Extract the (x, y) coordinate from the center of the cell holding the provided text.  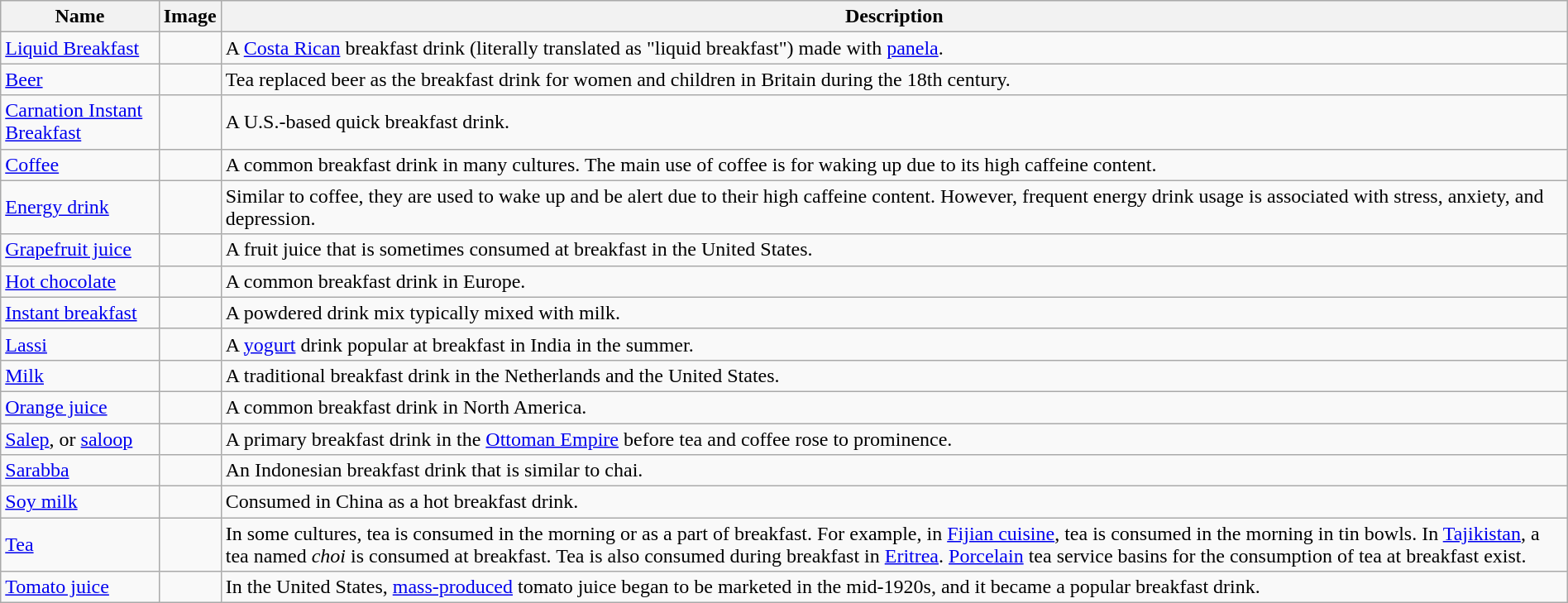
Lassi (79, 344)
Energy drink (79, 207)
Grapefruit juice (79, 250)
Sarabba (79, 471)
A common breakfast drink in North America. (894, 407)
A common breakfast drink in many cultures. The main use of coffee is for waking up due to its high caffeine content. (894, 165)
Tea (79, 544)
Instant breakfast (79, 313)
Name (79, 17)
Description (894, 17)
An Indonesian breakfast drink that is similar to chai. (894, 471)
A traditional breakfast drink in the Netherlands and the United States. (894, 376)
Salep, or saloop (79, 439)
Orange juice (79, 407)
A primary breakfast drink in the Ottoman Empire before tea and coffee rose to prominence. (894, 439)
Carnation Instant Breakfast (79, 122)
Hot chocolate (79, 281)
Consumed in China as a hot breakfast drink. (894, 502)
Image (190, 17)
A Costa Rican breakfast drink (literally translated as "liquid breakfast") made with panela. (894, 48)
A yogurt drink popular at breakfast in India in the summer. (894, 344)
In the United States, mass-produced tomato juice began to be marketed in the mid-1920s, and it became a popular breakfast drink. (894, 587)
A U.S.-based quick breakfast drink. (894, 122)
Tea replaced beer as the breakfast drink for women and children in Britain during the 18th century. (894, 79)
Soy milk (79, 502)
Tomato juice (79, 587)
A fruit juice that is sometimes consumed at breakfast in the United States. (894, 250)
A powdered drink mix typically mixed with milk. (894, 313)
Beer (79, 79)
A common breakfast drink in Europe. (894, 281)
Liquid Breakfast (79, 48)
Milk (79, 376)
Coffee (79, 165)
